From the cell containing the given text, extract its center point as [X, Y] coordinate. 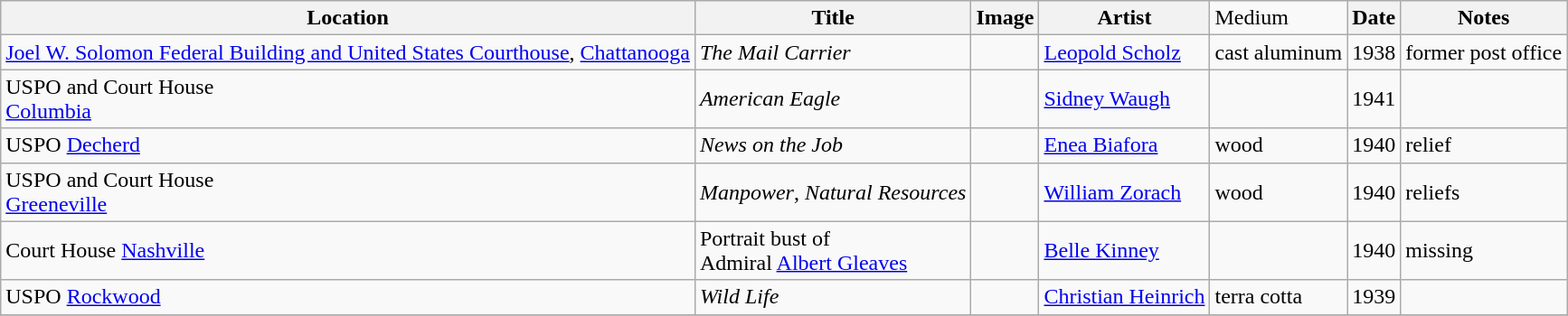
USPO Rockwood [348, 297]
Title [832, 18]
The Mail Carrier [832, 52]
Leopold Scholz [1125, 52]
Medium [1279, 18]
Sidney Waugh [1125, 99]
Christian Heinrich [1125, 297]
USPO and Court HouseGreeneville [348, 191]
Wild Life [832, 297]
cast aluminum [1279, 52]
American Eagle [832, 99]
Joel W. Solomon Federal Building and United States Courthouse, Chattanooga [348, 52]
Notes [1484, 18]
USPO Decherd [348, 145]
Location [348, 18]
News on the Job [832, 145]
Belle Kinney [1125, 251]
Image [1006, 18]
William Zorach [1125, 191]
Court House Nashville [348, 251]
Artist [1125, 18]
Date [1374, 18]
missing [1484, 251]
Portrait bust ofAdmiral Albert Gleaves [832, 251]
Manpower, Natural Resources [832, 191]
1938 [1374, 52]
reliefs [1484, 191]
terra cotta [1279, 297]
USPO and Court House Columbia [348, 99]
relief [1484, 145]
Enea Biafora [1125, 145]
1939 [1374, 297]
1941 [1374, 99]
former post office [1484, 52]
